Capture the cell that displays the provided text and extract its (X, Y) central coordinate. 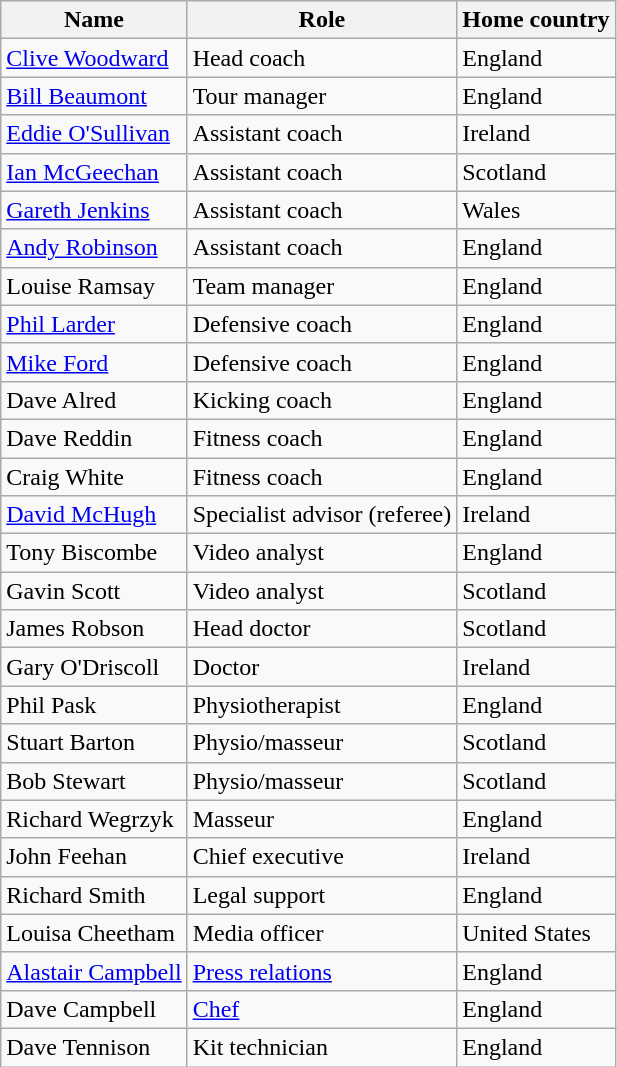
Bob Stewart (94, 781)
Team manager (322, 286)
Tony Biscombe (94, 553)
Legal support (322, 895)
Dave Alred (94, 400)
Physiotherapist (322, 705)
David McHugh (94, 515)
Ian McGeechan (94, 172)
Media officer (322, 933)
Head coach (322, 58)
Craig White (94, 477)
Role (322, 20)
Chef (322, 1009)
Louisa Cheetham (94, 933)
James Robson (94, 629)
Kicking coach (322, 400)
Masseur (322, 819)
Press relations (322, 971)
Phil Larder (94, 324)
Head doctor (322, 629)
Eddie O'Sullivan (94, 134)
John Feehan (94, 857)
Kit technician (322, 1047)
Wales (536, 210)
Gavin Scott (94, 591)
Bill Beaumont (94, 96)
Dave Tennison (94, 1047)
Chief executive (322, 857)
Dave Campbell (94, 1009)
Stuart Barton (94, 743)
Richard Smith (94, 895)
Richard Wegrzyk (94, 819)
Dave Reddin (94, 438)
Home country (536, 20)
Tour manager (322, 96)
Gareth Jenkins (94, 210)
Specialist advisor (referee) (322, 515)
Name (94, 20)
Andy Robinson (94, 248)
Doctor (322, 667)
Gary O'Driscoll (94, 667)
Mike Ford (94, 362)
Louise Ramsay (94, 286)
Alastair Campbell (94, 971)
United States (536, 933)
Clive Woodward (94, 58)
Phil Pask (94, 705)
